Output the [x, y] coordinate of the center of the cell containing the given text.  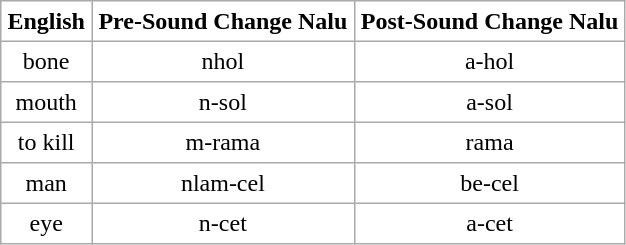
to kill [46, 142]
n-cet [223, 223]
n-sol [223, 102]
Pre-Sound Change Nalu [223, 21]
a-hol [490, 61]
bone [46, 61]
mouth [46, 102]
rama [490, 142]
a-sol [490, 102]
nlam-cel [223, 183]
eye [46, 223]
a-cet [490, 223]
English [46, 21]
m-rama [223, 142]
man [46, 183]
nhol [223, 61]
be-cel [490, 183]
Post-Sound Change Nalu [490, 21]
